Locate the cell with the specified text and output its [X, Y] center coordinate. 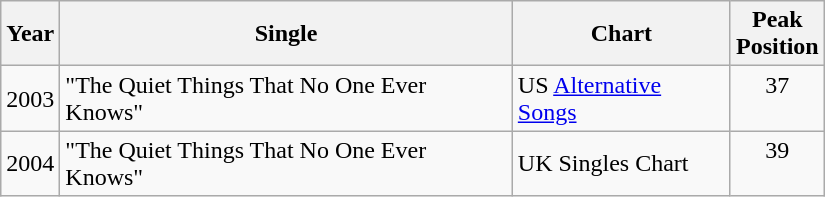
Year [30, 34]
UK Singles Chart [621, 164]
PeakPosition [777, 34]
Single [286, 34]
US Alternative Songs [621, 98]
2003 [30, 98]
Chart [621, 34]
37 [777, 98]
2004 [30, 164]
39 [777, 164]
